Extract the (x, y) coordinate from the center of the cell holding the provided text.  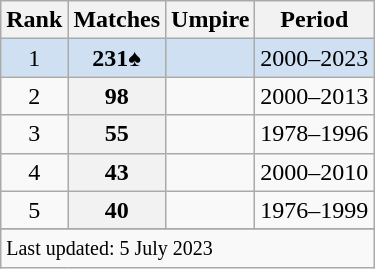
5 (34, 210)
43 (117, 172)
Rank (34, 20)
2000–2010 (314, 172)
Last updated: 5 July 2023 (188, 248)
Matches (117, 20)
98 (117, 96)
2 (34, 96)
1976–1999 (314, 210)
2000–2023 (314, 58)
1 (34, 58)
Umpire (210, 20)
1978–1996 (314, 134)
231♠ (117, 58)
3 (34, 134)
40 (117, 210)
4 (34, 172)
Period (314, 20)
2000–2013 (314, 96)
55 (117, 134)
